Find where the given text appears and provide that cell's center as [x, y] coordinate. 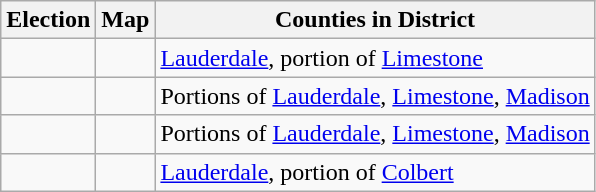
Counties in District [375, 20]
Map [126, 20]
Lauderdale, portion of Limestone [375, 58]
Lauderdale, portion of Colbert [375, 172]
Election [48, 20]
